Locate the cell with the specified text and output its (X, Y) center coordinate. 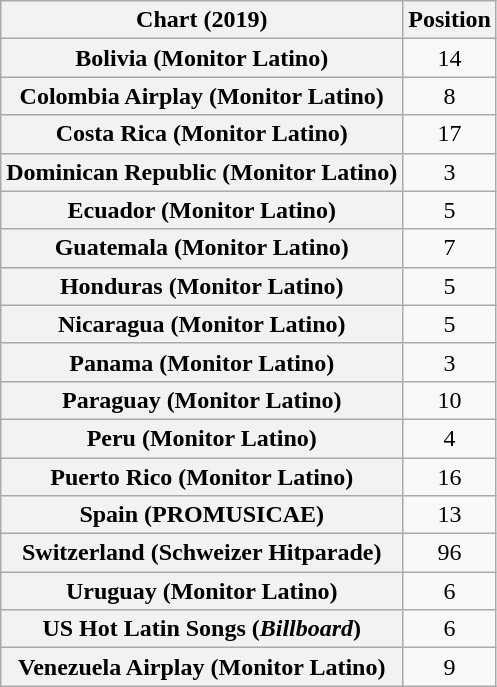
7 (450, 248)
14 (450, 58)
Position (450, 20)
96 (450, 553)
US Hot Latin Songs (Billboard) (202, 629)
Uruguay (Monitor Latino) (202, 591)
Ecuador (Monitor Latino) (202, 210)
Puerto Rico (Monitor Latino) (202, 477)
Venezuela Airplay (Monitor Latino) (202, 667)
Nicaragua (Monitor Latino) (202, 324)
Bolivia (Monitor Latino) (202, 58)
Colombia Airplay (Monitor Latino) (202, 96)
Switzerland (Schweizer Hitparade) (202, 553)
8 (450, 96)
Dominican Republic (Monitor Latino) (202, 172)
Peru (Monitor Latino) (202, 438)
Honduras (Monitor Latino) (202, 286)
Spain (PROMUSICAE) (202, 515)
4 (450, 438)
Panama (Monitor Latino) (202, 362)
Chart (2019) (202, 20)
13 (450, 515)
Paraguay (Monitor Latino) (202, 400)
10 (450, 400)
17 (450, 134)
9 (450, 667)
Guatemala (Monitor Latino) (202, 248)
16 (450, 477)
Costa Rica (Monitor Latino) (202, 134)
